Return (X, Y) of the center of cell containing provided text 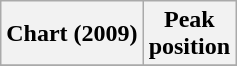
Peakposition (189, 34)
Chart (2009) (72, 34)
